Locate the cell with the specified text and output its [X, Y] center coordinate. 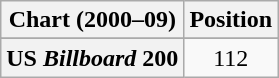
US Billboard 200 [92, 58]
Position [231, 20]
112 [231, 58]
Chart (2000–09) [92, 20]
